Detect which cell encompasses the target text, then output its (X, Y) center coordinate. 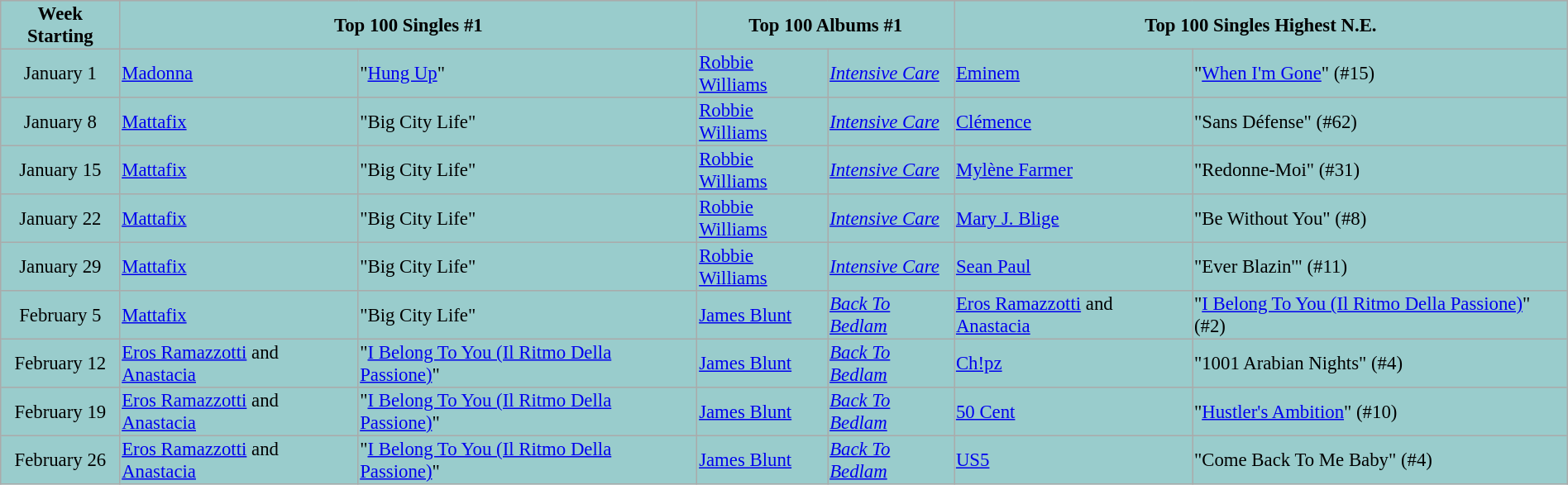
"Hung Up" (528, 73)
February 5 (60, 315)
"Be Without You" (#8) (1380, 218)
"Come Back To Me Baby" (#4) (1380, 459)
Clémence (1073, 121)
"Sans Défense" (#62) (1380, 121)
January 15 (60, 169)
Top 100 Albums #1 (825, 25)
"1001 Arabian Nights" (#4) (1380, 363)
Madonna (239, 73)
February 12 (60, 363)
February 19 (60, 411)
"Ever Blazin'" (#11) (1380, 266)
"Hustler's Ambition" (#10) (1380, 411)
January 1 (60, 73)
Eminem (1073, 73)
Sean Paul (1073, 266)
"Redonne-Moi" (#31) (1380, 169)
Mary J. Blige (1073, 218)
Top 100 Singles #1 (409, 25)
Week Starting (60, 25)
50 Cent (1073, 411)
January 8 (60, 121)
Top 100 Singles Highest N.E. (1261, 25)
January 22 (60, 218)
February 26 (60, 459)
"When I'm Gone" (#15) (1380, 73)
Mylène Farmer (1073, 169)
January 29 (60, 266)
"I Belong To You (Il Ritmo Della Passione)" (#2) (1380, 315)
Ch!pz (1073, 363)
US5 (1073, 459)
